Search for the cell housing the specified text and yield its (X, Y) center coordinate. 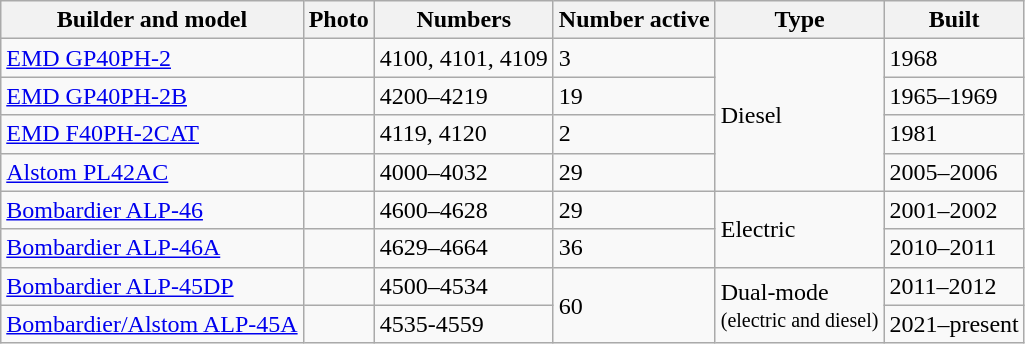
4600–4628 (464, 210)
2001–2002 (954, 210)
Built (954, 20)
2005–2006 (954, 172)
1968 (954, 58)
4500–4534 (464, 286)
EMD F40PH-2CAT (152, 134)
4200–4219 (464, 96)
Alstom PL42AC (152, 172)
Photo (338, 20)
EMD GP40PH-2 (152, 58)
Builder and model (152, 20)
4629–4664 (464, 248)
2011–2012 (954, 286)
Type (800, 20)
Bombardier ALP-45DP (152, 286)
3 (634, 58)
2 (634, 134)
Diesel (800, 115)
Numbers (464, 20)
Dual-mode(electric and diesel) (800, 305)
1981 (954, 134)
Number active (634, 20)
2010–2011 (954, 248)
Bombardier ALP-46A (152, 248)
4100, 4101, 4109 (464, 58)
EMD GP40PH-2B (152, 96)
4000–4032 (464, 172)
4535-4559 (464, 324)
Bombardier/Alstom ALP-45A (152, 324)
36 (634, 248)
19 (634, 96)
Electric (800, 229)
Bombardier ALP-46 (152, 210)
4119, 4120 (464, 134)
60 (634, 305)
1965–1969 (954, 96)
2021–present (954, 324)
